Find where the given text appears and provide that cell's center as (x, y) coordinate. 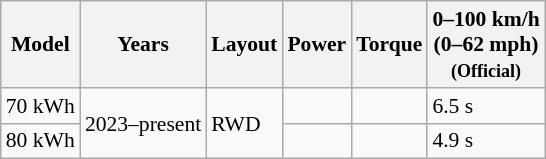
Torque (389, 44)
0–100 km/h(0–62 mph)(Official) (486, 44)
80 kWh (40, 141)
Years (143, 44)
6.5 s (486, 106)
2023–present (143, 124)
RWD (244, 124)
Model (40, 44)
Power (316, 44)
4.9 s (486, 141)
70 kWh (40, 106)
Layout (244, 44)
